Detect which cell encompasses the target text, then output its (X, Y) center coordinate. 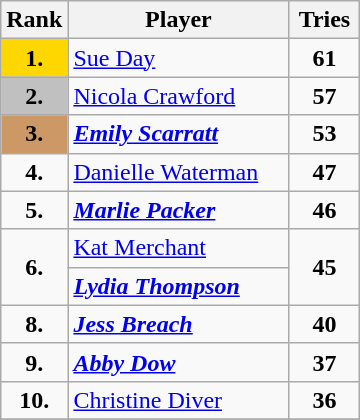
2. (34, 96)
Abby Dow (178, 362)
8. (34, 324)
57 (324, 96)
Player (178, 20)
5. (34, 210)
36 (324, 400)
Sue Day (178, 58)
45 (324, 267)
Kat Merchant (178, 248)
46 (324, 210)
Danielle Waterman (178, 172)
Rank (34, 20)
Tries (324, 20)
Marlie Packer (178, 210)
Lydia Thompson (178, 286)
3. (34, 134)
4. (34, 172)
37 (324, 362)
40 (324, 324)
10. (34, 400)
47 (324, 172)
53 (324, 134)
61 (324, 58)
Emily Scarratt (178, 134)
Nicola Crawford (178, 96)
9. (34, 362)
1. (34, 58)
6. (34, 267)
Christine Diver (178, 400)
Jess Breach (178, 324)
